Locate the cell with the specified text and output its (X, Y) center coordinate. 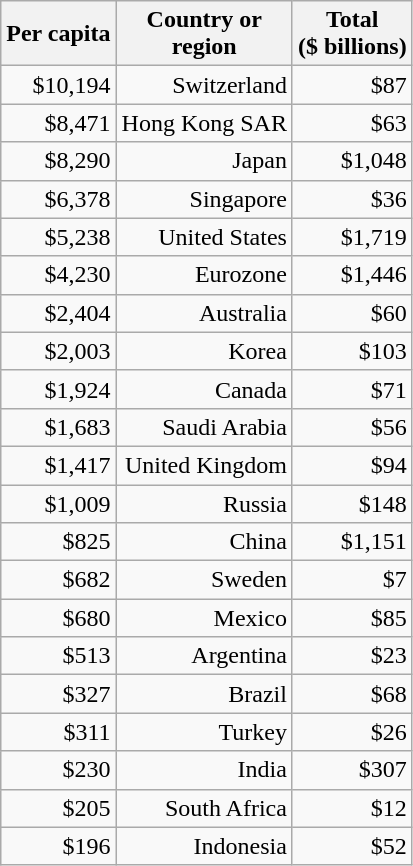
Per capita (58, 34)
$12 (352, 808)
Indonesia (204, 846)
$2,404 (58, 313)
$680 (58, 618)
Japan (204, 161)
$94 (352, 465)
$71 (352, 389)
Hong Kong SAR (204, 123)
$1,719 (352, 237)
$1,151 (352, 542)
United Kingdom (204, 465)
$6,378 (58, 199)
$513 (58, 656)
$1,446 (352, 275)
Total($ billions) (352, 34)
Saudi Arabia (204, 427)
$196 (58, 846)
$63 (352, 123)
$52 (352, 846)
Switzerland (204, 85)
$205 (58, 808)
$36 (352, 199)
United States (204, 237)
$26 (352, 732)
Country orregion (204, 34)
$87 (352, 85)
$8,290 (58, 161)
$825 (58, 542)
Australia (204, 313)
$56 (352, 427)
Brazil (204, 694)
$148 (352, 503)
$60 (352, 313)
$307 (352, 770)
$85 (352, 618)
$1,009 (58, 503)
$1,417 (58, 465)
Sweden (204, 580)
$68 (352, 694)
$311 (58, 732)
Eurozone (204, 275)
$23 (352, 656)
Singapore (204, 199)
Argentina (204, 656)
$1,683 (58, 427)
$1,924 (58, 389)
Canada (204, 389)
$682 (58, 580)
South Africa (204, 808)
$103 (352, 351)
China (204, 542)
Turkey (204, 732)
$7 (352, 580)
$8,471 (58, 123)
$10,194 (58, 85)
$4,230 (58, 275)
Korea (204, 351)
Mexico (204, 618)
$327 (58, 694)
Russia (204, 503)
$230 (58, 770)
$5,238 (58, 237)
$1,048 (352, 161)
$2,003 (58, 351)
India (204, 770)
